Output the [x, y] coordinate of the center of the cell containing the given text.  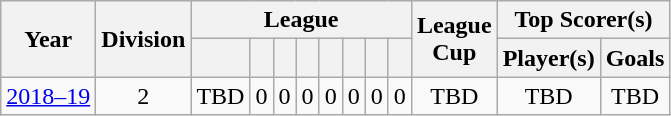
Top Scorer(s) [584, 20]
2 [144, 96]
Player(s) [548, 58]
Division [144, 39]
Goals [635, 58]
League [301, 20]
2018–19 [48, 96]
Year [48, 39]
LeagueCup [454, 39]
